Extract the (X, Y) coordinate from the center of the cell holding the provided text.  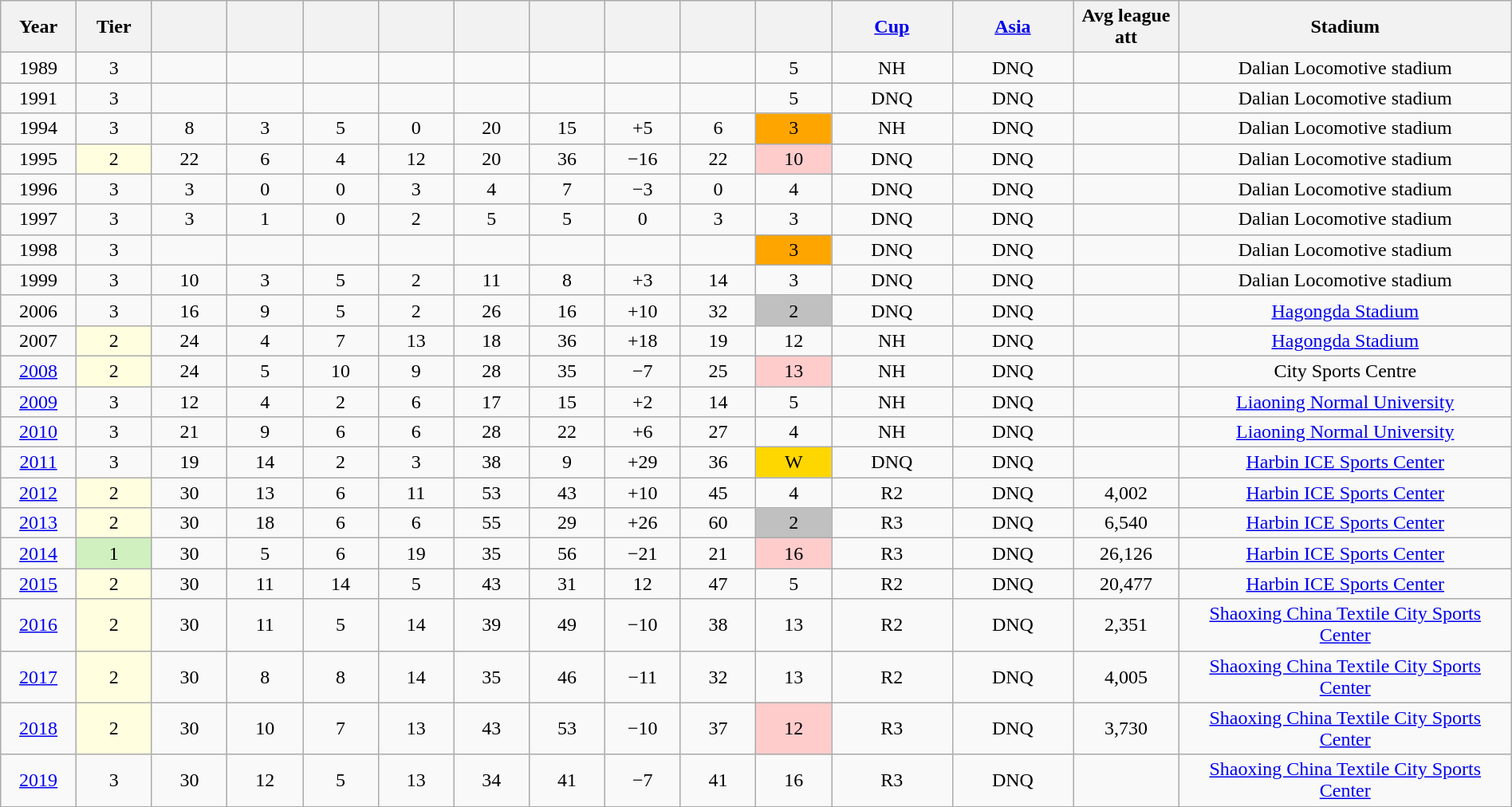
2018 (38, 729)
49 (568, 625)
45 (718, 493)
+18 (643, 341)
2007 (38, 341)
29 (568, 523)
27 (718, 432)
25 (718, 371)
2017 (38, 676)
47 (718, 584)
1999 (38, 280)
2012 (38, 493)
56 (568, 553)
−3 (643, 189)
+6 (643, 432)
+5 (643, 128)
2009 (38, 401)
2006 (38, 310)
55 (491, 523)
+2 (643, 401)
Avg league att (1126, 27)
2008 (38, 371)
1997 (38, 219)
3,730 (1126, 729)
1995 (38, 159)
4,002 (1126, 493)
Cup (892, 27)
+26 (643, 523)
City Sports Centre (1345, 371)
1991 (38, 98)
+3 (643, 280)
2010 (38, 432)
2013 (38, 523)
Year (38, 27)
39 (491, 625)
17 (491, 401)
1994 (38, 128)
6,540 (1126, 523)
−16 (643, 159)
1998 (38, 250)
46 (568, 676)
2011 (38, 463)
W (794, 463)
26 (491, 310)
Tier (113, 27)
Asia (1013, 27)
37 (718, 729)
+29 (643, 463)
−11 (643, 676)
60 (718, 523)
31 (568, 584)
2014 (38, 553)
2015 (38, 584)
26,126 (1126, 553)
1989 (38, 68)
2019 (38, 780)
−21 (643, 553)
1996 (38, 189)
Stadium (1345, 27)
4,005 (1126, 676)
2016 (38, 625)
20,477 (1126, 584)
34 (491, 780)
2,351 (1126, 625)
